Provide the (x, y) coordinate of the cell's center where the given text is located.  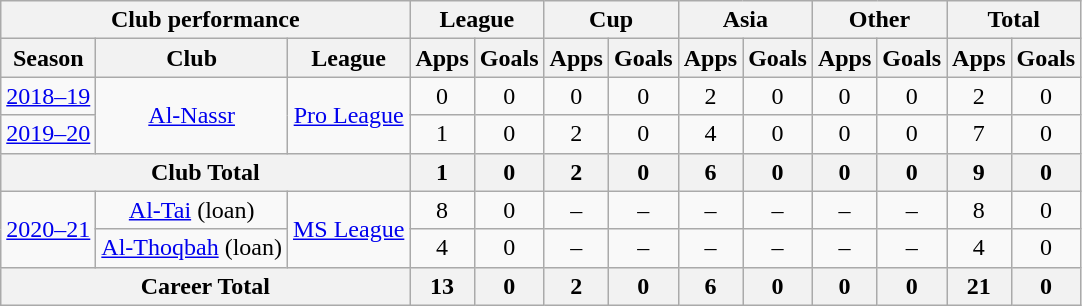
Other (879, 20)
13 (442, 286)
Club performance (206, 20)
Asia (745, 20)
Pro League (348, 115)
Season (48, 58)
2018–19 (48, 96)
Cup (611, 20)
7 (979, 134)
2020–21 (48, 229)
Al-Thoqbah (loan) (192, 248)
2019–20 (48, 134)
MS League (348, 229)
9 (979, 172)
Career Total (206, 286)
Al-Tai (loan) (192, 210)
Club (192, 58)
Al-Nassr (192, 115)
Club Total (206, 172)
Total (1014, 20)
21 (979, 286)
